For the text-containing cell, return its midpoint in (X, Y) coordinate format. 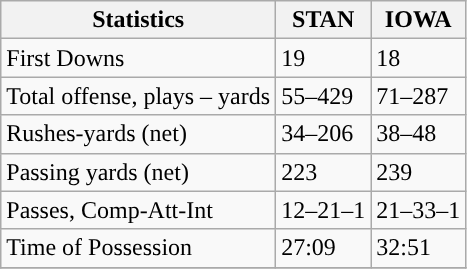
27:09 (324, 248)
Passing yards (net) (138, 172)
Statistics (138, 20)
Rushes-yards (net) (138, 134)
32:51 (418, 248)
34–206 (324, 134)
55–429 (324, 96)
19 (324, 58)
38–48 (418, 134)
STAN (324, 20)
21–33–1 (418, 210)
Passes, Comp-Att-Int (138, 210)
Total offense, plays – yards (138, 96)
239 (418, 172)
71–287 (418, 96)
12–21–1 (324, 210)
Time of Possession (138, 248)
First Downs (138, 58)
IOWA (418, 20)
18 (418, 58)
223 (324, 172)
